Output the [X, Y] coordinate of the center of the cell containing the given text.  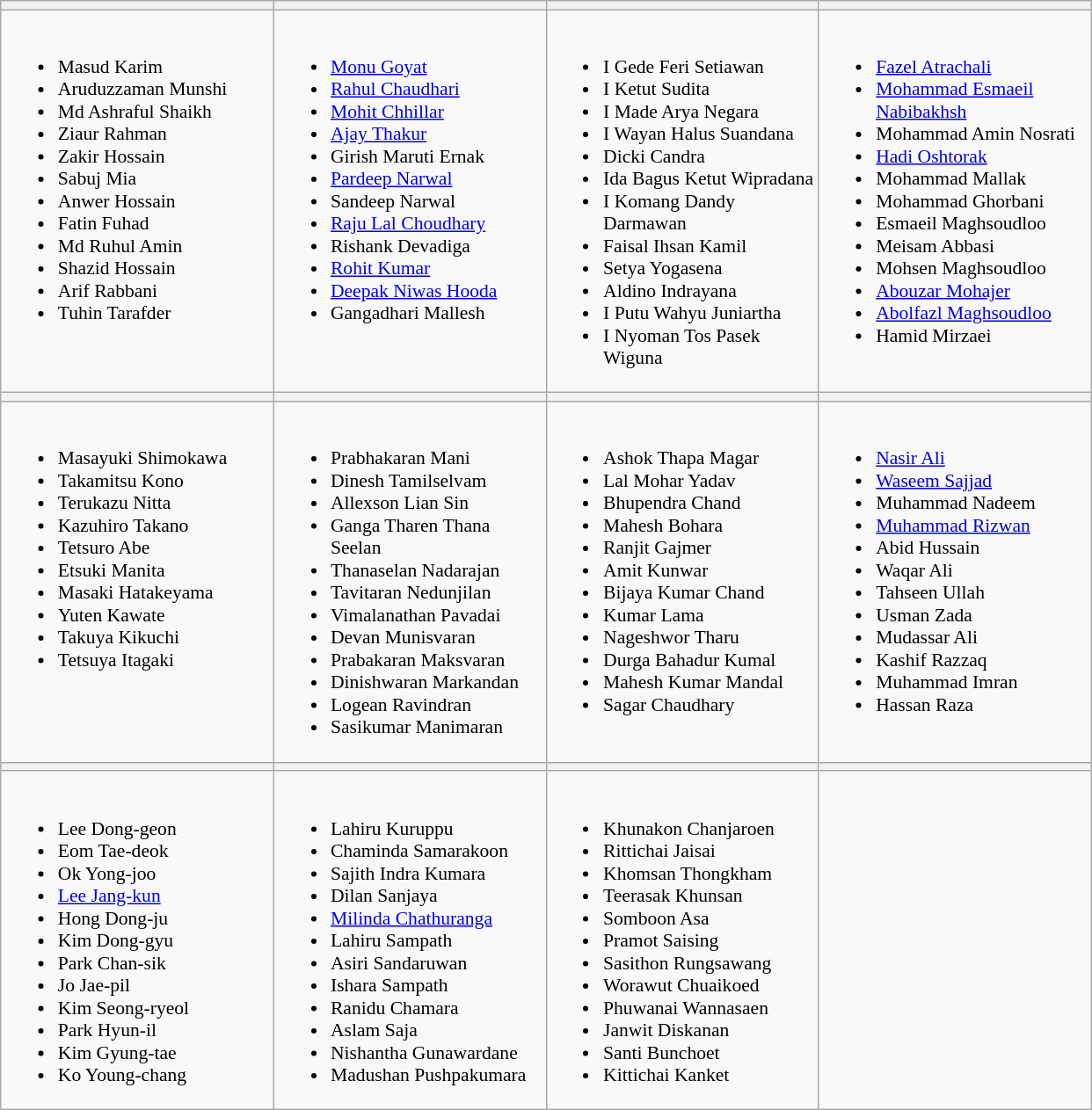
Masayuki ShimokawaTakamitsu KonoTerukazu NittaKazuhiro TakanoTetsuro AbeEtsuki ManitaMasaki HatakeyamaYuten KawateTakuya KikuchiTetsuya Itagaki [137, 582]
Nasir AliWaseem SajjadMuhammad NadeemMuhammad RizwanAbid HussainWaqar AliTahseen UllahUsman ZadaMudassar AliKashif RazzaqMuhammad ImranHassan Raza [955, 582]
Lee Dong-geonEom Tae-deokOk Yong-jooLee Jang-kunHong Dong-juKim Dong-gyuPark Chan-sikJo Jae-pilKim Seong-ryeolPark Hyun-ilKim Gyung-taeKo Young-chang [137, 940]
